Locate the cell with the specified text and output its (x, y) center coordinate. 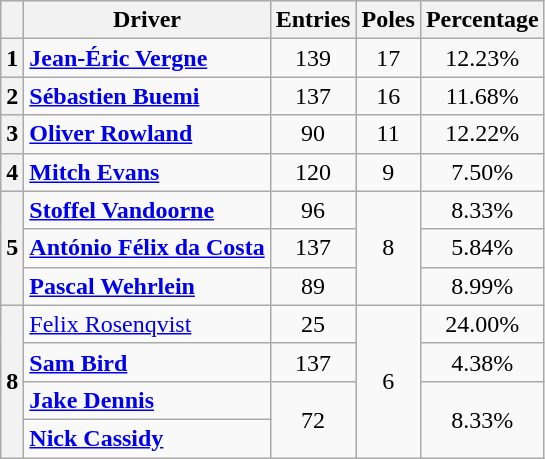
Entries (313, 20)
Jake Dennis (147, 400)
9 (388, 172)
Oliver Rowland (147, 134)
António Félix da Costa (147, 248)
Stoffel Vandoorne (147, 210)
17 (388, 58)
Jean-Éric Vergne (147, 58)
Felix Rosenqvist (147, 324)
11 (388, 134)
25 (313, 324)
Sébastien Buemi (147, 96)
1 (12, 58)
5 (12, 248)
8.99% (482, 286)
Mitch Evans (147, 172)
Driver (147, 20)
4.38% (482, 362)
16 (388, 96)
Sam Bird (147, 362)
120 (313, 172)
11.68% (482, 96)
96 (313, 210)
89 (313, 286)
72 (313, 419)
12.22% (482, 134)
7.50% (482, 172)
4 (12, 172)
Percentage (482, 20)
6 (388, 381)
Nick Cassidy (147, 438)
90 (313, 134)
2 (12, 96)
24.00% (482, 324)
12.23% (482, 58)
3 (12, 134)
139 (313, 58)
Pascal Wehrlein (147, 286)
5.84% (482, 248)
Poles (388, 20)
